Locate the cell with the specified text and output its (X, Y) center coordinate. 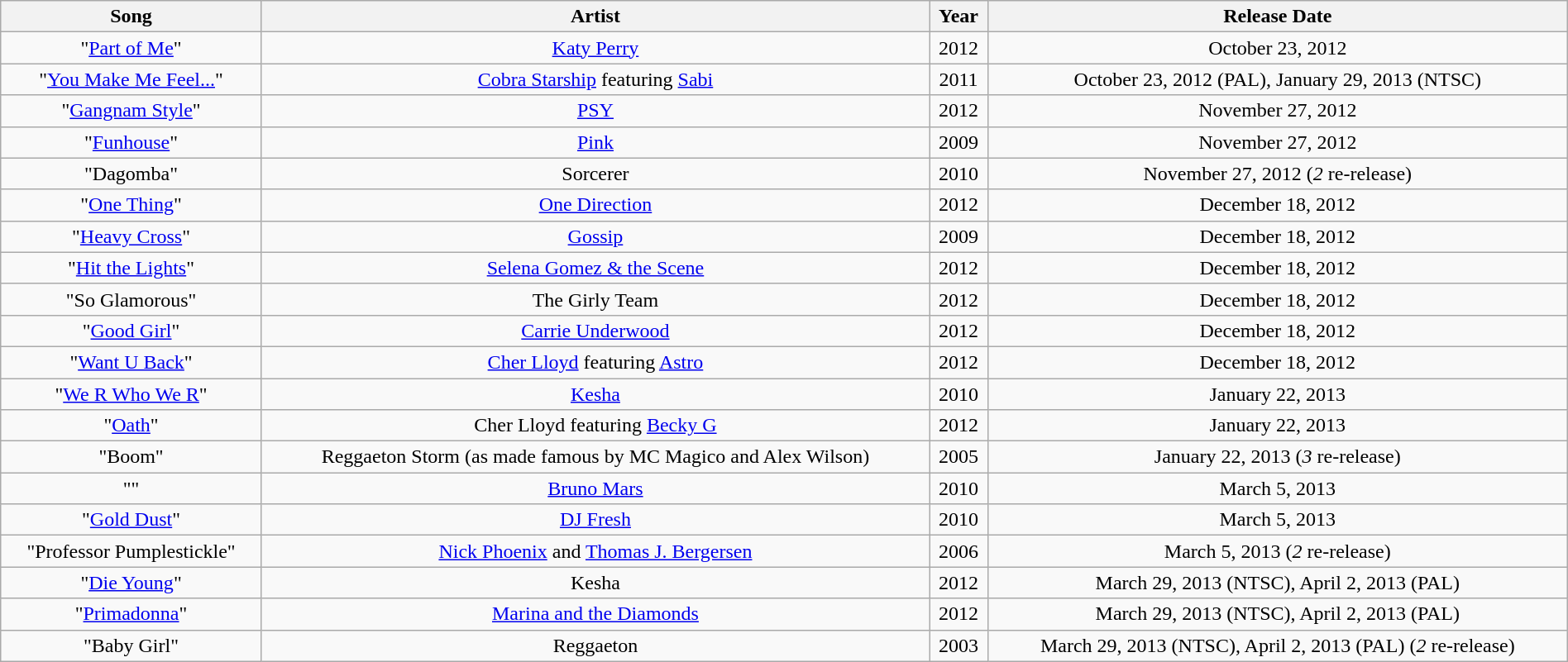
"Hit the Lights" (131, 268)
Pink (595, 142)
"Gangnam Style" (131, 111)
Year (959, 17)
Gossip (595, 236)
Release Date (1277, 17)
"Funhouse" (131, 142)
"Good Girl" (131, 331)
November 27, 2012 (2 re-release) (1277, 174)
"Boom" (131, 457)
"Baby Girl" (131, 645)
Song (131, 17)
"Gold Dust" (131, 520)
"Die Young" (131, 583)
"" (131, 488)
"Want U Back" (131, 362)
October 23, 2012 (PAL), January 29, 2013 (NTSC) (1277, 79)
Nick Phoenix and Thomas J. Bergersen (595, 551)
Sorcerer (595, 174)
January 22, 2013 (3 re-release) (1277, 457)
"You Make Me Feel..." (131, 79)
2011 (959, 79)
"Primadonna" (131, 614)
DJ Fresh (595, 520)
Cher Lloyd featuring Astro (595, 362)
Artist (595, 17)
"Part of Me" (131, 48)
Bruno Mars (595, 488)
Reggaeton (595, 645)
March 5, 2013 (2 re-release) (1277, 551)
"Oath" (131, 426)
Katy Perry (595, 48)
PSY (595, 111)
Marina and the Diamonds (595, 614)
Reggaeton Storm (as made famous by MC Magico and Alex Wilson) (595, 457)
The Girly Team (595, 299)
Selena Gomez & the Scene (595, 268)
"We R Who We R" (131, 394)
2006 (959, 551)
"Dagomba" (131, 174)
"One Thing" (131, 205)
"Professor Pumplestickle" (131, 551)
"Heavy Cross" (131, 236)
Carrie Underwood (595, 331)
Cher Lloyd featuring Becky G (595, 426)
March 29, 2013 (NTSC), April 2, 2013 (PAL) (2 re-release) (1277, 645)
"So Glamorous" (131, 299)
Cobra Starship featuring Sabi (595, 79)
2005 (959, 457)
October 23, 2012 (1277, 48)
2003 (959, 645)
One Direction (595, 205)
